Output the (X, Y) coordinate of the center of the cell containing the given text.  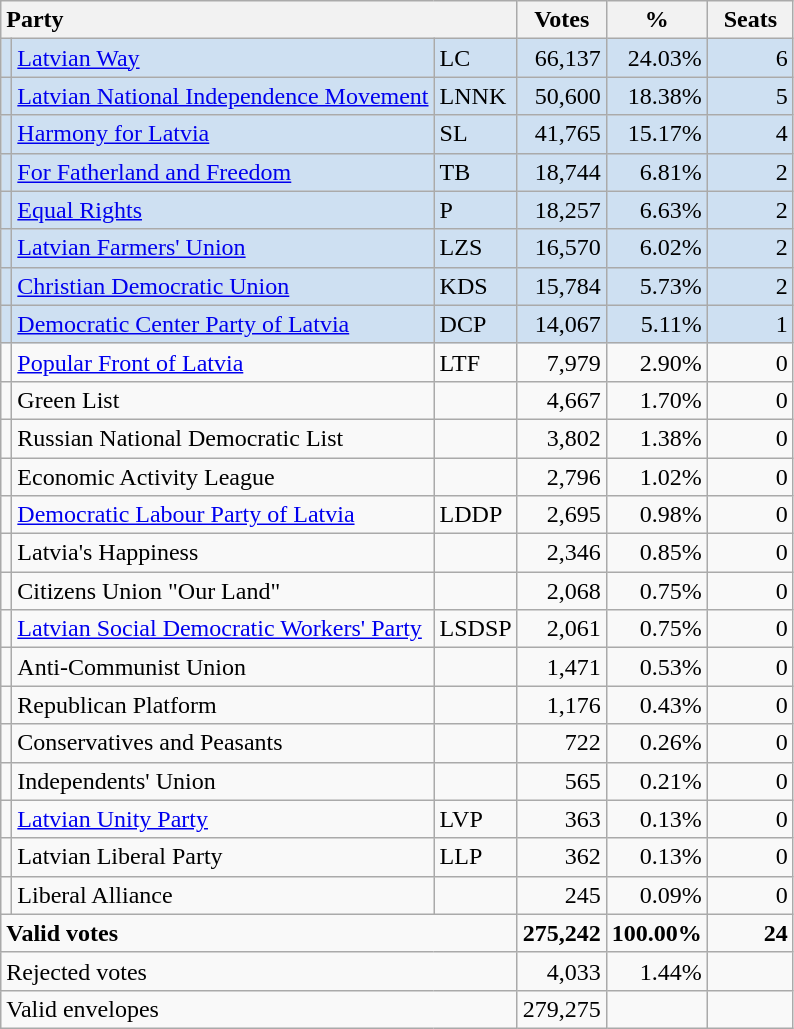
Latvian Unity Party (223, 819)
4,667 (562, 400)
Liberal Alliance (223, 895)
Citizens Union "Our Land" (223, 591)
Anti-Communist Union (223, 667)
5 (750, 96)
% (656, 20)
Harmony for Latvia (223, 134)
Latvian Farmers' Union (223, 248)
0.26% (656, 743)
1.44% (656, 971)
24 (750, 933)
For Fatherland and Freedom (223, 172)
363 (562, 819)
18,744 (562, 172)
1.38% (656, 438)
0.21% (656, 781)
LZS (476, 248)
5.73% (656, 286)
15,784 (562, 286)
722 (562, 743)
2.90% (656, 362)
Conservatives and Peasants (223, 743)
1.70% (656, 400)
Party (259, 20)
TB (476, 172)
1.02% (656, 477)
0.43% (656, 705)
LNNK (476, 96)
18.38% (656, 96)
Rejected votes (259, 971)
0.98% (656, 515)
6.81% (656, 172)
LVP (476, 819)
5.11% (656, 324)
Valid votes (259, 933)
DCP (476, 324)
24.03% (656, 58)
LSDSP (476, 629)
Economic Activity League (223, 477)
Democratic Center Party of Latvia (223, 324)
Equal Rights (223, 210)
Latvia's Happiness (223, 553)
1,471 (562, 667)
16,570 (562, 248)
4,033 (562, 971)
Latvian Liberal Party (223, 857)
100.00% (656, 933)
KDS (476, 286)
2,068 (562, 591)
SL (476, 134)
6.63% (656, 210)
7,979 (562, 362)
Latvian Way (223, 58)
Popular Front of Latvia (223, 362)
Seats (750, 20)
Valid envelopes (259, 1009)
0.09% (656, 895)
Latvian Social Democratic Workers' Party (223, 629)
362 (562, 857)
Russian National Democratic List (223, 438)
LC (476, 58)
0.85% (656, 553)
LTF (476, 362)
1 (750, 324)
2,346 (562, 553)
6.02% (656, 248)
Latvian National Independence Movement (223, 96)
14,067 (562, 324)
Christian Democratic Union (223, 286)
50,600 (562, 96)
0.53% (656, 667)
66,137 (562, 58)
1,176 (562, 705)
2,061 (562, 629)
LLP (476, 857)
Independents' Union (223, 781)
565 (562, 781)
2,796 (562, 477)
Votes (562, 20)
Р (476, 210)
LDDP (476, 515)
6 (750, 58)
245 (562, 895)
Green List (223, 400)
3,802 (562, 438)
4 (750, 134)
2,695 (562, 515)
275,242 (562, 933)
15.17% (656, 134)
Democratic Labour Party of Latvia (223, 515)
18,257 (562, 210)
41,765 (562, 134)
279,275 (562, 1009)
Republican Platform (223, 705)
